Find where the given text appears and provide that cell's center as (x, y) coordinate. 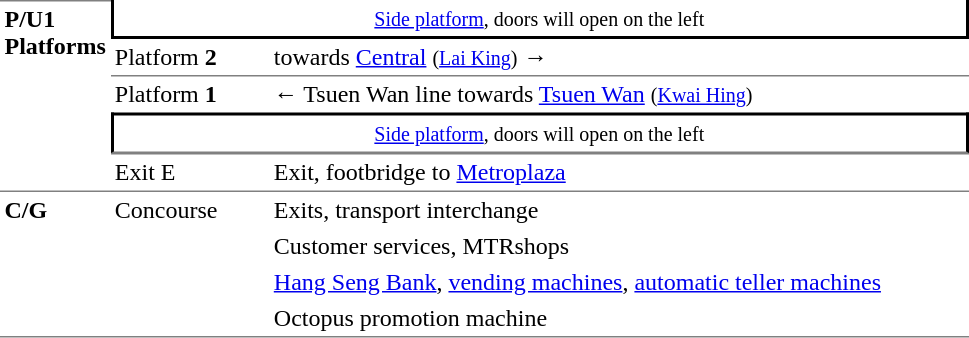
P/U1Platforms (55, 96)
Hang Seng Bank, vending machines, automatic teller machines (618, 282)
Exit, footbridge to Metroplaza (618, 172)
Customer services, MTRshops (618, 246)
Exit E (190, 172)
towards Central (Lai King) → (618, 58)
← Tsuen Wan line towards Tsuen Wan (Kwai Hing) (618, 94)
C/G (55, 265)
Exits, transport interchange (618, 210)
Platform 2 (190, 58)
Concourse (190, 265)
Platform 1 (190, 94)
Octopus promotion machine (618, 319)
